Pinpoint the cell where the given text exists, returning its [X, Y] midpoint coordinate. 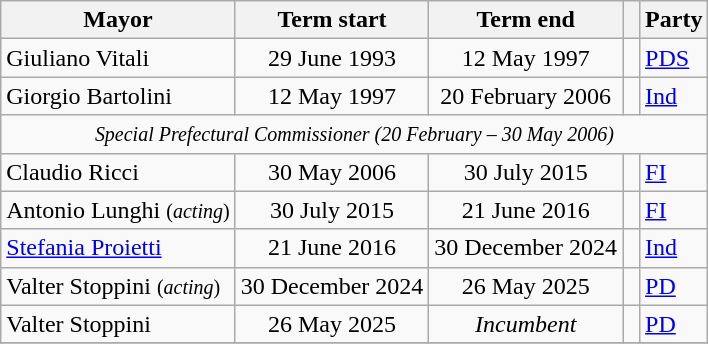
20 February 2006 [526, 96]
Stefania Proietti [118, 248]
Claudio Ricci [118, 172]
Incumbent [526, 324]
Mayor [118, 20]
Term end [526, 20]
Giuliano Vitali [118, 58]
30 May 2006 [332, 172]
Valter Stoppini (acting) [118, 286]
Term start [332, 20]
Antonio Lunghi (acting) [118, 210]
Giorgio Bartolini [118, 96]
Party [674, 20]
PDS [674, 58]
Valter Stoppini [118, 324]
29 June 1993 [332, 58]
Special Prefectural Commissioner (20 February – 30 May 2006) [354, 134]
